Extract the (X, Y) coordinate from the center of the cell holding the provided text.  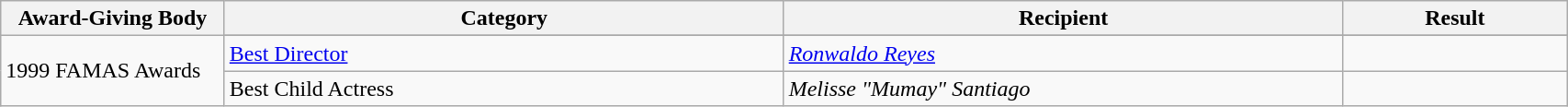
Melisse "Mumay" Santiago (1064, 89)
Ronwaldo Reyes (1064, 53)
Category (503, 18)
Recipient (1064, 18)
Award-Giving Body (113, 18)
Result (1455, 18)
Best Director (503, 53)
1999 FAMAS Awards (113, 71)
Best Child Actress (503, 89)
